Extract the (x, y) coordinate from the center of the cell holding the provided text.  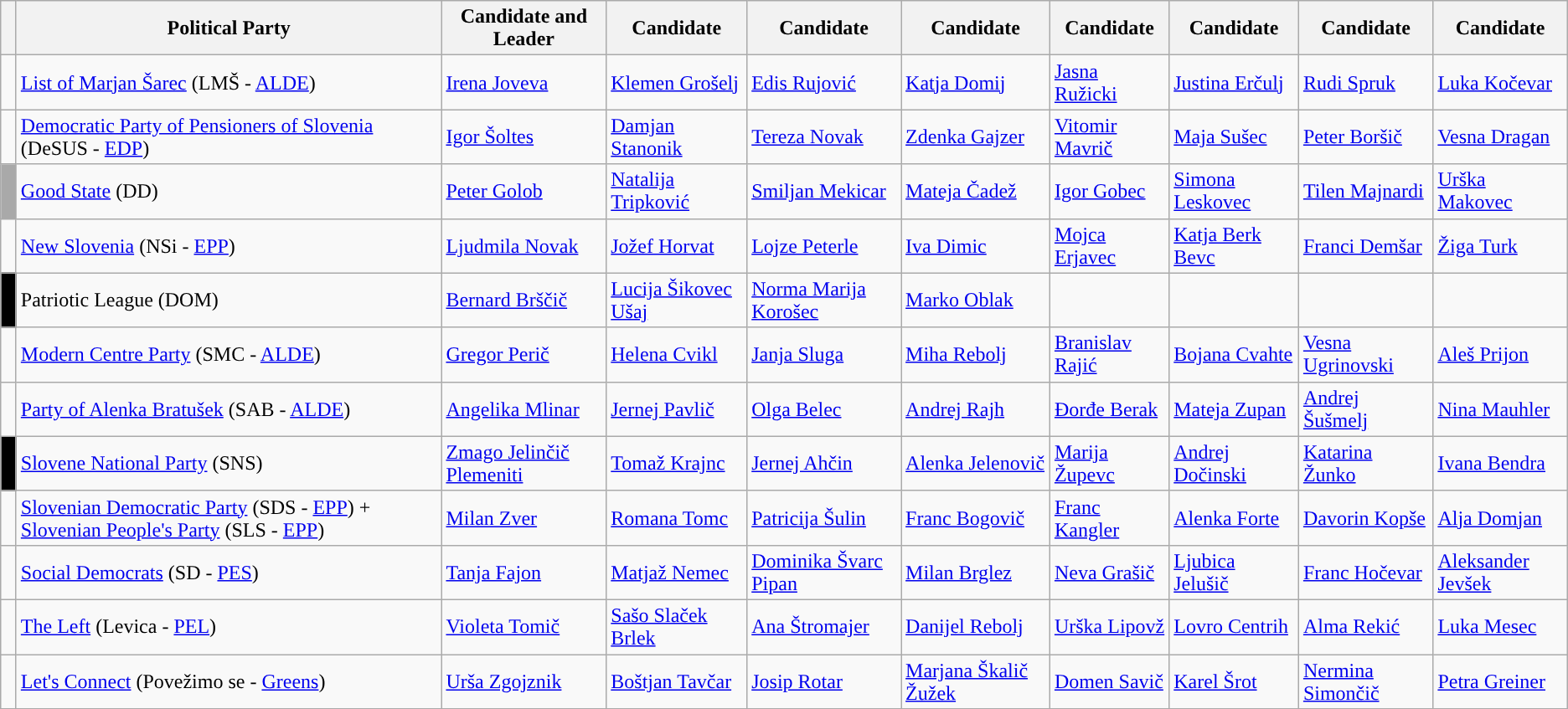
Nermina Simončič (1365, 681)
Urša Zgojznik (524, 681)
Tomaž Krajnc (677, 464)
Žiga Turk (1500, 246)
Natalija Tripković (677, 191)
Peter Golob (524, 191)
Norma Marija Korošec (824, 300)
Patriotic League (DOM) (229, 300)
Romana Tomc (677, 517)
Party of Alenka Bratušek (SAB - ALDE) (229, 408)
Franc Bogovič (976, 517)
Milan Zver (524, 517)
Matjaž Nemec (677, 573)
Tanja Fajon (524, 573)
Olga Belec (824, 408)
Gregor Perič (524, 355)
Simona Leskovec (1235, 191)
Political Party (229, 28)
Slovene National Party (SNS) (229, 464)
Vesna Ugrinovski (1365, 355)
Aleš Prijon (1500, 355)
Igor Šoltes (524, 137)
Milan Brglez (976, 573)
The Left (Levica - PEL) (229, 626)
Marjana Škalič Žužek (976, 681)
Justina Erčulj (1235, 82)
Katja Berk Bevc (1235, 246)
Ivana Bendra (1500, 464)
Bernard Brščič (524, 300)
Danijel Rebolj (976, 626)
Jožef Horvat (677, 246)
Franc Hočevar (1365, 573)
Mateja Čadež (976, 191)
Good State (DD) (229, 191)
Alenka Forte (1235, 517)
Miha Rebolj (976, 355)
Janja Sluga (824, 355)
Alma Rekić (1365, 626)
Zdenka Gajzer (976, 137)
Dominika Švarc Pipan (824, 573)
Violeta Tomič (524, 626)
Jernej Ahčin (824, 464)
Mojca Erjavec (1109, 246)
Davorin Kopše (1365, 517)
Marko Oblak (976, 300)
Modern Centre Party (SMC - ALDE) (229, 355)
Lojze Peterle (824, 246)
Domen Savič (1109, 681)
Let's Connect (Povežimo se - Greens) (229, 681)
Lovro Centrih (1235, 626)
Katja Domij (976, 82)
Mateja Zupan (1235, 408)
Franc Kangler (1109, 517)
Katarina Žunko (1365, 464)
Maja Sušec (1235, 137)
Andrej Rajh (976, 408)
Social Democrats (SD - PES) (229, 573)
Vesna Dragan (1500, 137)
List of Marjan Šarec (LMŠ - ALDE) (229, 82)
Neva Grašič (1109, 573)
Petra Greiner (1500, 681)
Edis Rujović (824, 82)
Ljudmila Novak (524, 246)
Rudi Spruk (1365, 82)
Iva Dimic (976, 246)
Ana Štromajer (824, 626)
Andrej Dočinski (1235, 464)
Nina Mauhler (1500, 408)
New Slovenia (NSi - EPP) (229, 246)
Branislav Rajić (1109, 355)
Slovenian Democratic Party (SDS - EPP) + Slovenian People's Party (SLS - EPP) (229, 517)
Irena Joveva (524, 82)
Luka Kočevar (1500, 82)
Helena Cvikl (677, 355)
Damjan Stanonik (677, 137)
Smiljan Mekicar (824, 191)
Vitomir Mavrič (1109, 137)
Tilen Majnardi (1365, 191)
Angelika Mlinar (524, 408)
Urška Makovec (1500, 191)
Bojana Cvahte (1235, 355)
Jernej Pavlič (677, 408)
Peter Boršič (1365, 137)
Jasna Ružicki (1109, 82)
Urška Lipovž (1109, 626)
Lucija Šikovec Ušaj (677, 300)
Franci Demšar (1365, 246)
Boštjan Tavčar (677, 681)
Marija Župevc (1109, 464)
Andrej Šušmelj (1365, 408)
Alenka Jelenovič (976, 464)
Luka Mesec (1500, 626)
Klemen Grošelj (677, 82)
Patricija Šulin (824, 517)
Karel Šrot (1235, 681)
Đorđe Berak (1109, 408)
Ljubica Jelušič (1235, 573)
Sašo Slaček Brlek (677, 626)
Zmago Jelinčič Plemeniti (524, 464)
Josip Rotar (824, 681)
Igor Gobec (1109, 191)
Tereza Novak (824, 137)
Candidate and Leader (524, 28)
Aleksander Jevšek (1500, 573)
Alja Domjan (1500, 517)
Democratic Party of Pensioners of Slovenia (DeSUS - EDP) (229, 137)
